Locate the cell with the specified text and output its (X, Y) center coordinate. 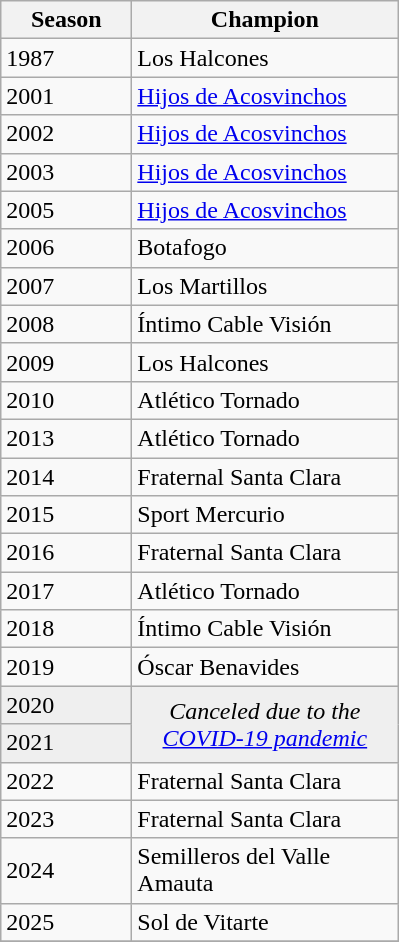
Botafogo (265, 248)
Los Martillos (265, 286)
2021 (66, 743)
2015 (66, 515)
2013 (66, 438)
Sol de Vitarte (265, 922)
1987 (66, 58)
2007 (66, 286)
2009 (66, 362)
Sport Mercurio (265, 515)
2008 (66, 324)
Canceled due to the COVID-19 pandemic (265, 724)
2017 (66, 591)
2014 (66, 477)
2006 (66, 248)
2025 (66, 922)
2020 (66, 705)
2022 (66, 781)
Season (66, 20)
2010 (66, 400)
Semilleros del Valle Amauta (265, 870)
2001 (66, 96)
2019 (66, 667)
2003 (66, 172)
2018 (66, 629)
Óscar Benavides (265, 667)
2005 (66, 210)
2016 (66, 553)
2024 (66, 870)
2023 (66, 819)
Champion (265, 20)
2002 (66, 134)
